Search for the cell housing the specified text and yield its [x, y] center coordinate. 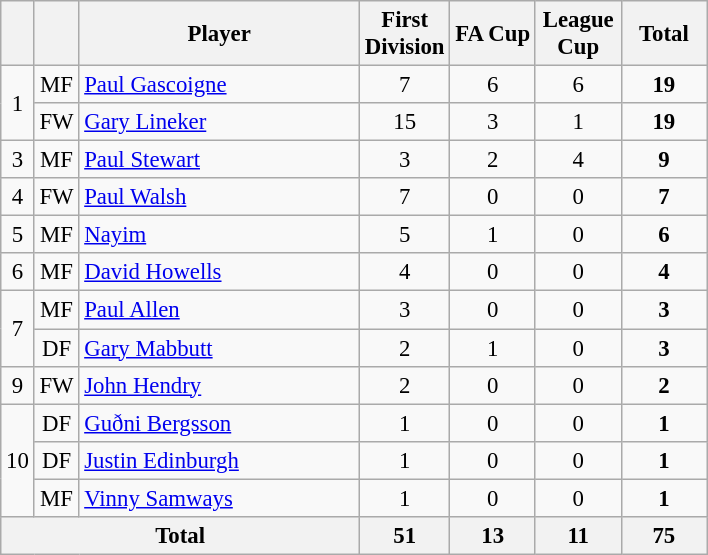
15 [404, 122]
Nayim [220, 235]
Guðni Bergsson [220, 423]
League Cup [578, 34]
Paul Walsh [220, 197]
Paul Stewart [220, 160]
13 [493, 536]
51 [404, 536]
FA Cup [493, 34]
10 [18, 460]
First Division [404, 34]
John Hendry [220, 385]
Paul Gascoigne [220, 85]
Player [220, 34]
Vinny Samways [220, 498]
Justin Edinburgh [220, 460]
Gary Mabbutt [220, 348]
75 [664, 536]
Gary Lineker [220, 122]
David Howells [220, 273]
11 [578, 536]
Paul Allen [220, 310]
